Return [x, y] of the center of cell containing provided text 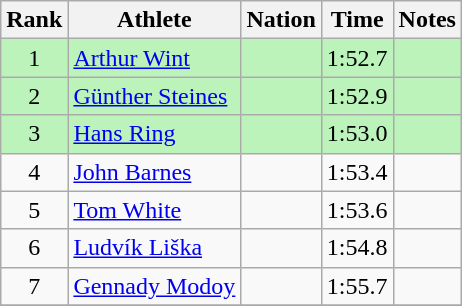
Hans Ring [154, 134]
1:53.0 [357, 134]
7 [34, 286]
Günther Steines [154, 96]
Athlete [154, 20]
2 [34, 96]
1:52.7 [357, 58]
Gennady Modoy [154, 286]
1:52.9 [357, 96]
Notes [427, 20]
1 [34, 58]
1:54.8 [357, 248]
6 [34, 248]
Ludvík Liška [154, 248]
4 [34, 172]
Arthur Wint [154, 58]
3 [34, 134]
Rank [34, 20]
1:55.7 [357, 286]
1:53.4 [357, 172]
John Barnes [154, 172]
Time [357, 20]
Nation [281, 20]
Tom White [154, 210]
1:53.6 [357, 210]
5 [34, 210]
